Return [X, Y] of the center of cell containing provided text 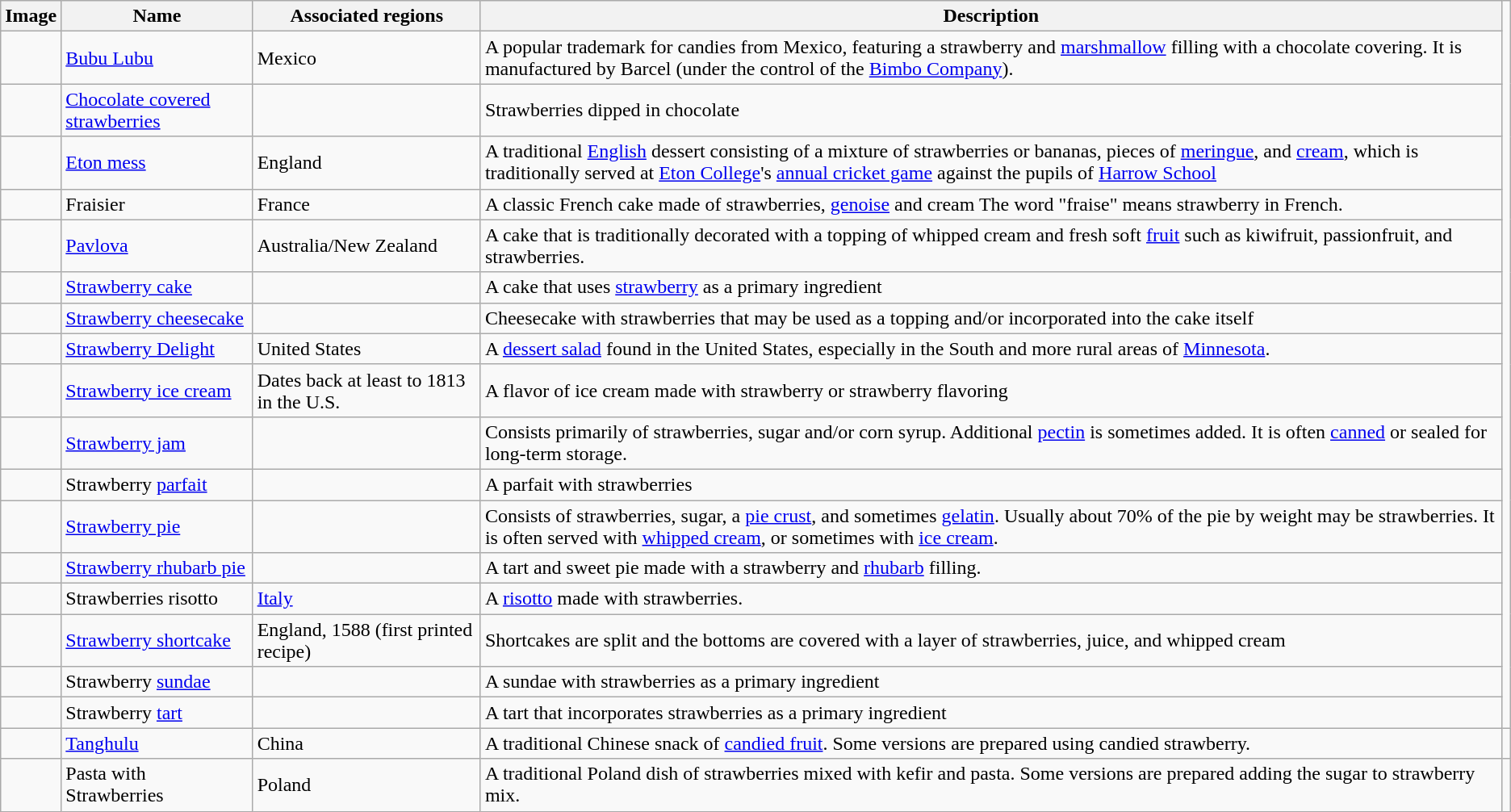
China [366, 743]
Strawberry ice cream [157, 391]
A dessert salad found in the United States, especially in the South and more rural areas of Minnesota. [991, 349]
Strawberry Delight [157, 349]
A cake that uses strawberry as a primary ingredient [991, 287]
England, 1588 (first printed recipe) [366, 641]
A parfait with strawberries [991, 484]
Bubu Lubu [157, 58]
Shortcakes are split and the bottoms are covered with a layer of strawberries, juice, and whipped cream [991, 641]
Description [991, 16]
A risotto made with strawberries. [991, 599]
United States [366, 349]
Australia/New Zealand [366, 245]
A cake that is traditionally decorated with a topping of whipped cream and fresh soft fruit such as kiwifruit, passionfruit, and strawberries. [991, 245]
A tart and sweet pie made with a strawberry and rhubarb filling. [991, 568]
Strawberry cake [157, 287]
Strawberry tart [157, 713]
Eton mess [157, 163]
A sundae with strawberries as a primary ingredient [991, 682]
Strawberry shortcake [157, 641]
Chocolate covered strawberries [157, 110]
Name [157, 16]
Strawberries dipped in chocolate [991, 110]
Pasta with Strawberries [157, 785]
Cheesecake with strawberries that may be used as a topping and/or incorporated into the cake itself [991, 318]
A tart that incorporates strawberries as a primary ingredient [991, 713]
Image [31, 16]
Tanghulu [157, 743]
Dates back at least to 1813 in the U.S. [366, 391]
Strawberry parfait [157, 484]
Strawberry jam [157, 442]
France [366, 204]
Strawberry pie [157, 526]
Italy [366, 599]
Strawberry sundae [157, 682]
Strawberry rhubarb pie [157, 568]
A traditional Poland dish of strawberries mixed with kefir and pasta. Some versions are prepared adding the sugar to strawberry mix. [991, 785]
A classic French cake made of strawberries, genoise and cream The word "fraise" means strawberry in French. [991, 204]
A flavor of ice cream made with strawberry or strawberry flavoring [991, 391]
Pavlova [157, 245]
Associated regions [366, 16]
A traditional Chinese snack of candied fruit. Some versions are prepared using candied strawberry. [991, 743]
England [366, 163]
Poland [366, 785]
Strawberry cheesecake [157, 318]
Fraisier [157, 204]
Mexico [366, 58]
Strawberries risotto [157, 599]
